Return the [x, y] coordinate for the center point of the cell that contains the specified text.  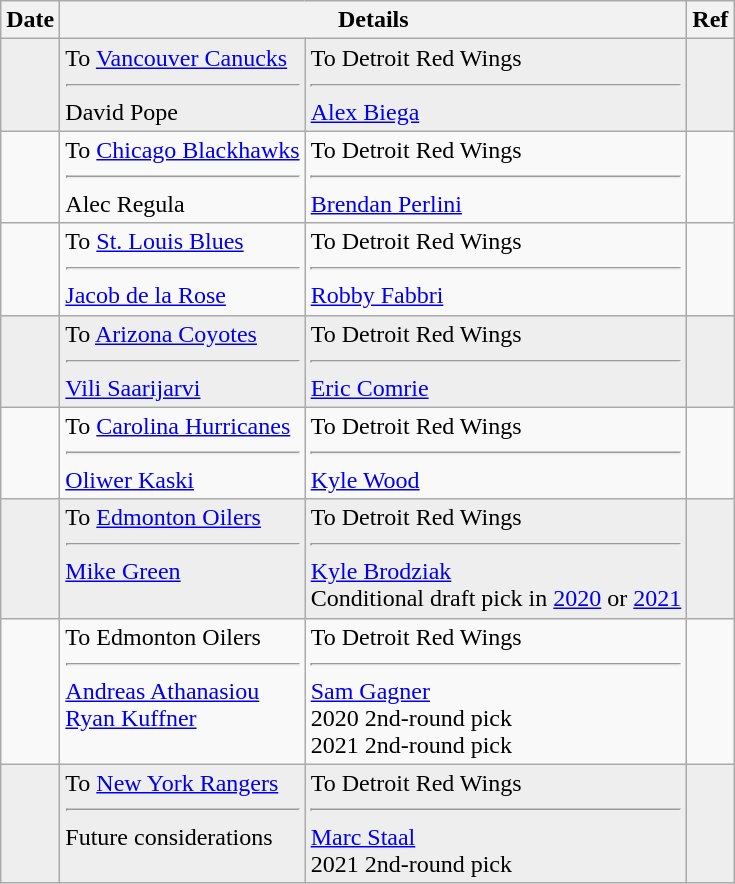
To Arizona CoyotesVili Saarijarvi [182, 361]
To St. Louis BluesJacob de la Rose [182, 269]
To Edmonton OilersAndreas AthanasiouRyan Kuffner [182, 691]
To Detroit Red WingsMarc Staal2021 2nd-round pick [496, 824]
To Detroit Red WingsKyle Wood [496, 453]
Details [374, 20]
Ref [710, 20]
To Edmonton OilersMike Green [182, 558]
To Vancouver CanucksDavid Pope [182, 85]
To Detroit Red WingsAlex Biega [496, 85]
To Detroit Red WingsEric Comrie [496, 361]
To Detroit Red WingsRobby Fabbri [496, 269]
To Detroit Red WingsKyle BrodziakConditional draft pick in 2020 or 2021 [496, 558]
To Detroit Red WingsBrendan Perlini [496, 177]
To Chicago BlackhawksAlec Regula [182, 177]
To Carolina HurricanesOliwer Kaski [182, 453]
Date [30, 20]
To New York RangersFuture considerations [182, 824]
To Detroit Red WingsSam Gagner2020 2nd-round pick2021 2nd-round pick [496, 691]
